Return (x, y) of the center of cell containing provided text 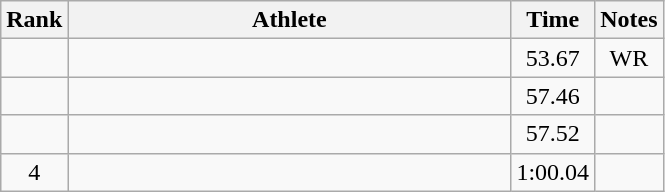
57.52 (553, 134)
WR (629, 58)
4 (34, 172)
Athlete (290, 20)
Notes (629, 20)
Rank (34, 20)
53.67 (553, 58)
1:00.04 (553, 172)
57.46 (553, 96)
Time (553, 20)
